Output the (X, Y) coordinate of the center of the cell containing the given text.  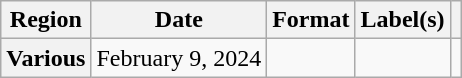
February 9, 2024 (179, 58)
Various (46, 58)
Region (46, 20)
Format (311, 20)
Date (179, 20)
Label(s) (402, 20)
